Provide the (x, y) coordinate of the cell's center where the given text is located.  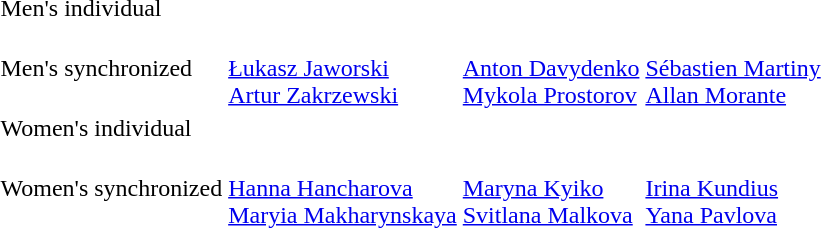
Anton DavydenkoMykola Prostorov (551, 68)
Łukasz JaworskiArtur Zakrzewski (343, 68)
